Search for the cell housing the specified text and yield its [x, y] center coordinate. 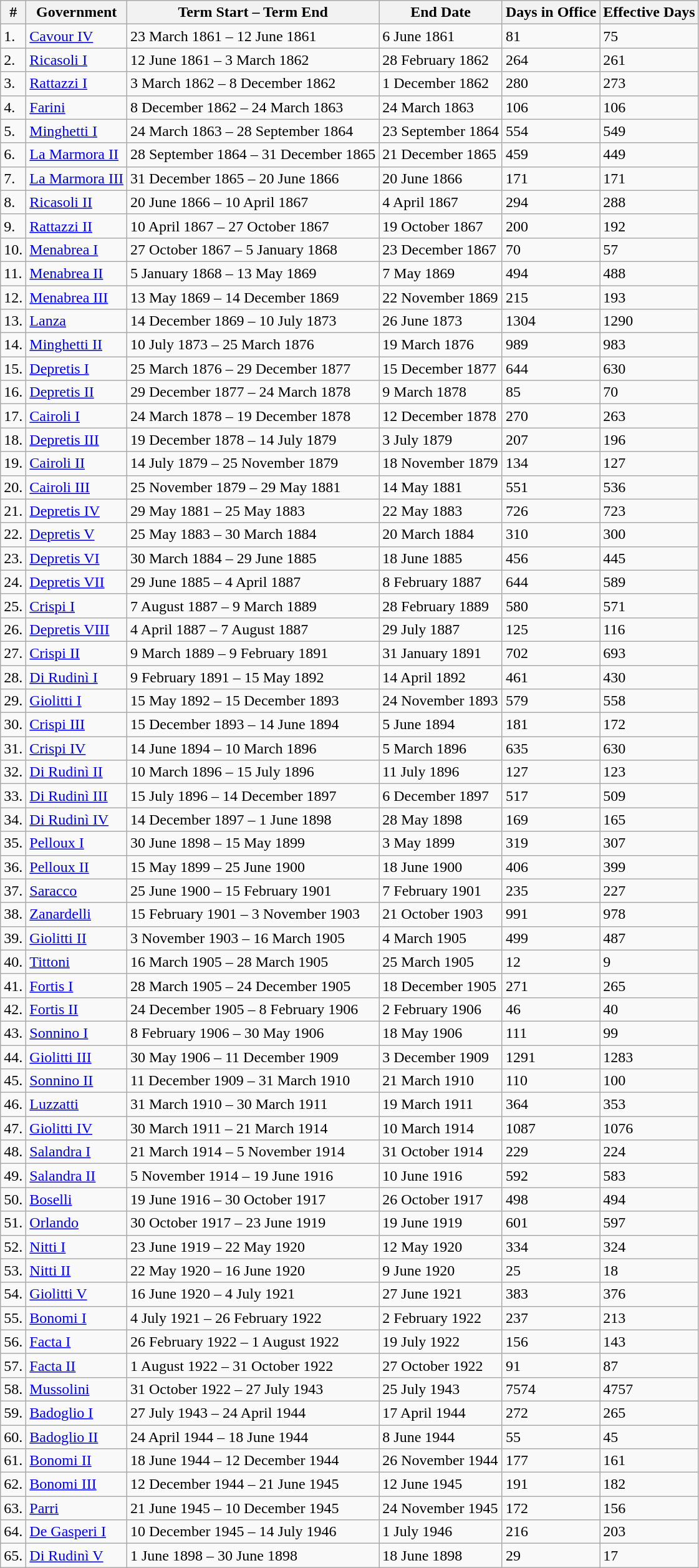
693 [649, 653]
Ricasoli I [77, 60]
558 [649, 701]
20 June 1866 [441, 178]
11 July 1896 [441, 772]
19 March 1876 [441, 345]
165 [649, 820]
498 [551, 1199]
27 October 1922 [441, 1365]
635 [551, 748]
21 October 1903 [441, 914]
91 [551, 1365]
81 [551, 36]
Facta I [77, 1342]
38. [14, 914]
25. [14, 606]
227 [649, 891]
Nitti II [77, 1270]
989 [551, 345]
161 [649, 1461]
Pelloux II [77, 867]
Depretis IV [77, 511]
Badoglio I [77, 1413]
5 January 1868 – 13 May 1869 [253, 273]
3 March 1862 – 8 December 1862 [253, 84]
229 [551, 1152]
23 September 1864 [441, 131]
192 [649, 226]
30 October 1917 – 23 June 1919 [253, 1223]
169 [551, 820]
9 February 1891 – 15 May 1892 [253, 677]
10 March 1896 – 15 July 1896 [253, 772]
25 March 1876 – 29 December 1877 [253, 369]
7574 [551, 1389]
59. [14, 1413]
1291 [551, 1057]
17. [14, 416]
27. [14, 653]
55 [551, 1436]
19 June 1916 – 30 October 1917 [253, 1199]
196 [649, 440]
17 [649, 1556]
123 [649, 772]
15 February 1901 – 3 November 1903 [253, 914]
15 July 1896 – 14 December 1897 [253, 796]
Saracco [77, 891]
Depretis II [77, 392]
22 May 1883 [441, 511]
191 [551, 1484]
30 May 1906 – 11 December 1909 [253, 1057]
Effective Days [649, 12]
Farini [77, 107]
Parri [77, 1508]
Crispi II [77, 653]
12 May 1920 [441, 1247]
Minghetti II [77, 345]
1076 [649, 1128]
430 [649, 677]
Giolitti IV [77, 1128]
264 [551, 60]
376 [649, 1294]
55. [14, 1318]
399 [649, 867]
Mussolini [77, 1389]
15 December 1893 – 14 June 1894 [253, 725]
26 February 1922 – 1 August 1922 [253, 1342]
22 November 1869 [441, 298]
300 [649, 535]
19 July 1922 [441, 1342]
Bonomi I [77, 1318]
499 [551, 938]
27 June 1921 [441, 1294]
48. [14, 1152]
261 [649, 60]
111 [551, 1033]
15 May 1892 – 15 December 1893 [253, 701]
10 July 1873 – 25 March 1876 [253, 345]
224 [649, 1152]
Days in Office [551, 12]
28 September 1864 – 31 December 1865 [253, 155]
4 July 1921 – 26 February 1922 [253, 1318]
579 [551, 701]
143 [649, 1342]
Depretis V [77, 535]
445 [649, 558]
22 May 1920 – 16 June 1920 [253, 1270]
2 February 1906 [441, 1009]
40 [649, 1009]
2. [14, 60]
27 July 1943 – 24 April 1944 [253, 1413]
26 November 1944 [441, 1461]
449 [649, 155]
26 October 1917 [441, 1199]
43. [14, 1033]
21 March 1914 – 5 November 1914 [253, 1152]
207 [551, 440]
5 March 1896 [441, 748]
28. [14, 677]
23 March 1861 – 12 June 1861 [253, 36]
28 February 1862 [441, 60]
Fortis II [77, 1009]
Fortis I [77, 985]
536 [649, 487]
272 [551, 1413]
Rattazzi II [77, 226]
31 March 1910 – 30 March 1911 [253, 1105]
25 July 1943 [441, 1389]
7 May 1869 [441, 273]
Badoglio II [77, 1436]
3 December 1909 [441, 1057]
Crispi IV [77, 748]
9 March 1889 – 9 February 1891 [253, 653]
5 June 1894 [441, 725]
509 [649, 796]
9 March 1878 [441, 392]
14 May 1881 [441, 487]
35. [14, 843]
18 June 1900 [441, 867]
25 June 1900 – 15 February 1901 [253, 891]
33. [14, 796]
3. [14, 84]
20 March 1884 [441, 535]
Orlando [77, 1223]
Depretis I [77, 369]
50. [14, 1199]
45 [649, 1436]
Luzzatti [77, 1105]
1 July 1946 [441, 1532]
7 August 1887 – 9 March 1889 [253, 606]
3 May 1899 [441, 843]
319 [551, 843]
18 June 1885 [441, 558]
4. [14, 107]
Menabrea III [77, 298]
25 March 1905 [441, 962]
6. [14, 155]
18 December 1905 [441, 985]
58. [14, 1389]
Depretis III [77, 440]
18 November 1879 [441, 463]
24. [14, 582]
62. [14, 1484]
16 March 1905 – 28 March 1905 [253, 962]
12. [14, 298]
30 March 1911 – 21 March 1914 [253, 1128]
1 August 1922 – 31 October 1922 [253, 1365]
Ricasoli II [77, 202]
14 June 1894 – 10 March 1896 [253, 748]
11 December 1909 – 31 March 1910 [253, 1081]
60. [14, 1436]
215 [551, 298]
52. [14, 1247]
24 March 1863 – 28 September 1864 [253, 131]
13 May 1869 – 14 December 1869 [253, 298]
20. [14, 487]
307 [649, 843]
17 April 1944 [441, 1413]
Cairoli II [77, 463]
2 February 1922 [441, 1318]
200 [551, 226]
61. [14, 1461]
13. [14, 321]
Di Rudinì I [77, 677]
51. [14, 1223]
31 December 1865 – 20 June 1866 [253, 178]
14 April 1892 [441, 677]
28 February 1889 [441, 606]
571 [649, 606]
47. [14, 1128]
21 December 1865 [441, 155]
383 [551, 1294]
1 December 1862 [441, 84]
31 January 1891 [441, 653]
4 March 1905 [441, 938]
487 [649, 938]
75 [649, 36]
31 October 1914 [441, 1152]
27 October 1867 – 5 January 1868 [253, 249]
34. [14, 820]
589 [649, 582]
15 December 1877 [441, 369]
Giolitti II [77, 938]
Minghetti I [77, 131]
53. [14, 1270]
Sonnino II [77, 1081]
517 [551, 796]
45. [14, 1081]
23 December 1867 [441, 249]
110 [551, 1081]
726 [551, 511]
12 December 1944 – 21 June 1945 [253, 1484]
10. [14, 249]
Bonomi II [77, 1461]
549 [649, 131]
461 [551, 677]
Zanardelli [77, 914]
24 November 1893 [441, 701]
6 December 1897 [441, 796]
26 June 1873 [441, 321]
De Gasperi I [77, 1532]
36. [14, 867]
63. [14, 1508]
Cavour IV [77, 36]
23 June 1919 – 22 May 1920 [253, 1247]
Government [77, 12]
20 June 1866 – 10 April 1867 [253, 202]
597 [649, 1223]
14 December 1897 – 1 June 1898 [253, 820]
Di Rudinì IV [77, 820]
Sonnino I [77, 1033]
19. [14, 463]
8 December 1862 – 24 March 1863 [253, 107]
25 November 1879 – 29 May 1881 [253, 487]
14 December 1869 – 10 July 1873 [253, 321]
18. [14, 440]
3 July 1879 [441, 440]
44. [14, 1057]
Crispi III [77, 725]
24 December 1905 – 8 February 1906 [253, 1009]
Bonomi III [77, 1484]
4 April 1867 [441, 202]
9 June 1920 [441, 1270]
87 [649, 1365]
25 May 1883 – 30 March 1884 [253, 535]
Cairoli I [77, 416]
26. [14, 629]
30 June 1898 – 15 May 1899 [253, 843]
288 [649, 202]
1087 [551, 1128]
57 [649, 249]
18 June 1944 – 12 December 1944 [253, 1461]
29 July 1887 [441, 629]
182 [649, 1484]
Depretis VII [77, 582]
29 December 1877 – 24 March 1878 [253, 392]
14 July 1879 – 25 November 1879 [253, 463]
8. [14, 202]
57. [14, 1365]
22. [14, 535]
4757 [649, 1389]
Tittoni [77, 962]
Term Start – Term End [253, 12]
24 April 1944 – 18 June 1944 [253, 1436]
42. [14, 1009]
364 [551, 1105]
24 November 1945 [441, 1508]
10 March 1914 [441, 1128]
8 June 1944 [441, 1436]
10 December 1945 – 14 July 1946 [253, 1532]
Facta II [77, 1365]
1. [14, 36]
29 [551, 1556]
Giolitti V [77, 1294]
Boselli [77, 1199]
991 [551, 914]
Salandra I [77, 1152]
56. [14, 1342]
294 [551, 202]
100 [649, 1081]
7. [14, 178]
723 [649, 511]
12 June 1861 – 3 March 1862 [253, 60]
1290 [649, 321]
La Marmora II [77, 155]
14. [14, 345]
983 [649, 345]
49. [14, 1176]
31 October 1922 – 27 July 1943 [253, 1389]
12 December 1878 [441, 416]
193 [649, 298]
Crispi I [77, 606]
Lanza [77, 321]
End Date [441, 12]
Cairoli III [77, 487]
1 June 1898 – 30 June 1898 [253, 1556]
7 February 1901 [441, 891]
263 [649, 416]
Di Rudinì V [77, 1556]
406 [551, 867]
12 June 1945 [441, 1484]
Giolitti III [77, 1057]
46 [551, 1009]
125 [551, 629]
273 [649, 84]
216 [551, 1532]
3 November 1903 – 16 March 1905 [253, 938]
29 June 1885 – 4 April 1887 [253, 582]
30 March 1884 – 29 June 1885 [253, 558]
31. [14, 748]
65. [14, 1556]
583 [649, 1176]
592 [551, 1176]
16. [14, 392]
24 March 1878 – 19 December 1878 [253, 416]
213 [649, 1318]
353 [649, 1105]
32. [14, 772]
9. [14, 226]
Di Rudinì III [77, 796]
1304 [551, 321]
1283 [649, 1057]
203 [649, 1532]
459 [551, 155]
271 [551, 985]
18 [649, 1270]
30. [14, 725]
116 [649, 629]
Giolitti I [77, 701]
19 December 1878 – 14 July 1879 [253, 440]
15. [14, 369]
21. [14, 511]
Menabrea II [77, 273]
64. [14, 1532]
270 [551, 416]
# [14, 12]
10 June 1916 [441, 1176]
Menabrea I [77, 249]
29 May 1881 – 25 May 1883 [253, 511]
702 [551, 653]
23. [14, 558]
21 March 1910 [441, 1081]
18 June 1898 [441, 1556]
177 [551, 1461]
24 March 1863 [441, 107]
Rattazzi I [77, 84]
99 [649, 1033]
Depretis VIII [77, 629]
Nitti I [77, 1247]
4 April 1887 – 7 August 1887 [253, 629]
18 May 1906 [441, 1033]
8 February 1887 [441, 582]
978 [649, 914]
181 [551, 725]
39. [14, 938]
15 May 1899 – 25 June 1900 [253, 867]
19 June 1919 [441, 1223]
28 March 1905 – 24 December 1905 [253, 985]
Salandra II [77, 1176]
Pelloux I [77, 843]
601 [551, 1223]
Depretis VI [77, 558]
11. [14, 273]
21 June 1945 – 10 December 1945 [253, 1508]
6 June 1861 [441, 36]
Di Rudinì II [77, 772]
46. [14, 1105]
237 [551, 1318]
8 February 1906 – 30 May 1906 [253, 1033]
580 [551, 606]
19 October 1867 [441, 226]
310 [551, 535]
456 [551, 558]
19 March 1911 [441, 1105]
16 June 1920 – 4 July 1921 [253, 1294]
280 [551, 84]
40. [14, 962]
5. [14, 131]
28 May 1898 [441, 820]
41. [14, 985]
488 [649, 273]
85 [551, 392]
551 [551, 487]
La Marmora III [77, 178]
334 [551, 1247]
5 November 1914 – 19 June 1916 [253, 1176]
37. [14, 891]
54. [14, 1294]
554 [551, 131]
12 [551, 962]
235 [551, 891]
134 [551, 463]
10 April 1867 – 27 October 1867 [253, 226]
29. [14, 701]
324 [649, 1247]
9 [649, 962]
25 [551, 1270]
